Scan for the cell matching the given text and deliver its [X, Y] coordinate at center. 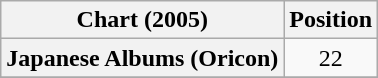
Position [331, 20]
Japanese Albums (Oricon) [142, 58]
22 [331, 58]
Chart (2005) [142, 20]
